Output the [x, y] coordinate of the center of the cell containing the given text.  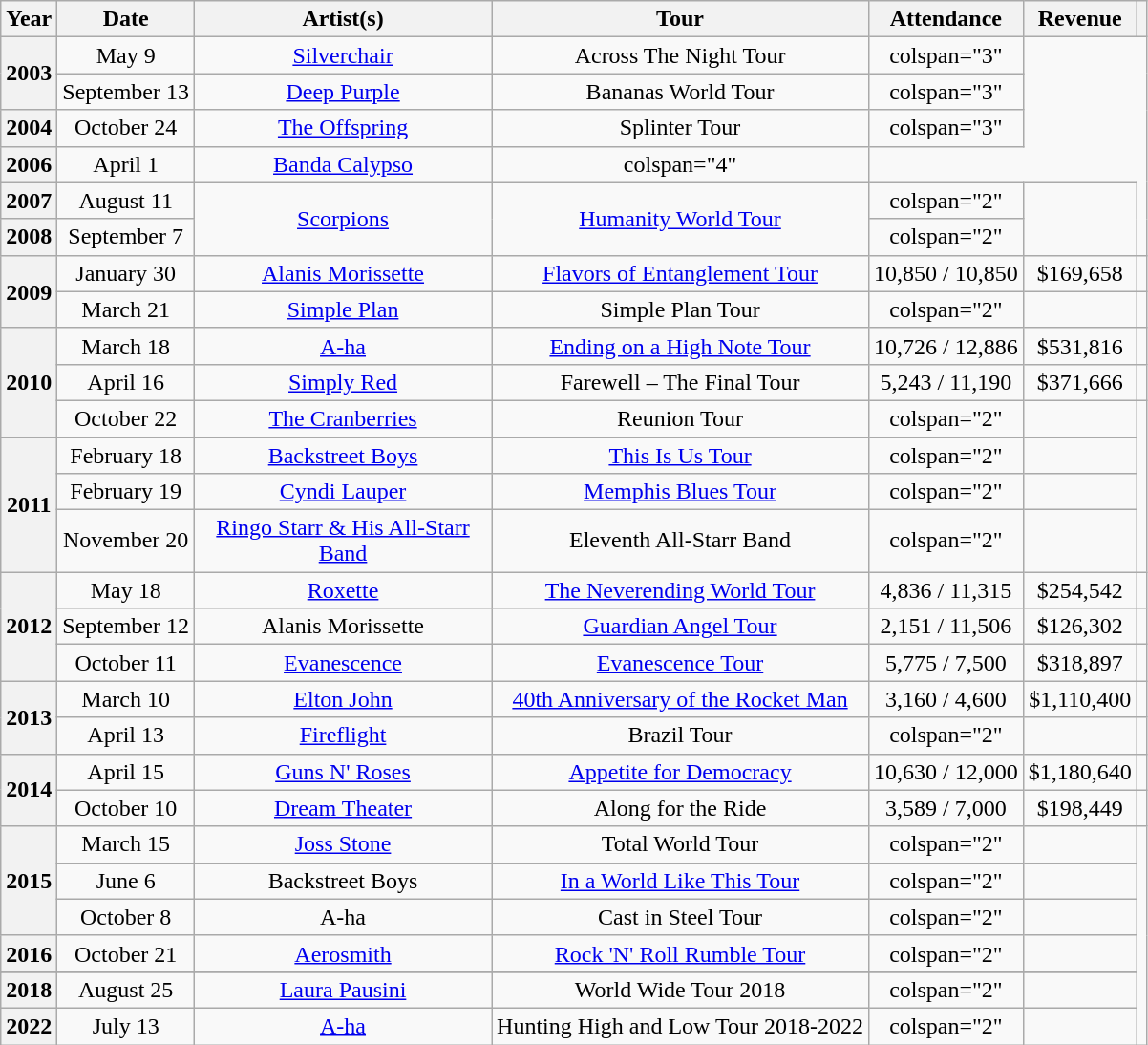
2016 [29, 953]
Guns N' Roses [344, 772]
March 10 [126, 699]
$254,542 [1079, 590]
Tour [680, 19]
Simple Plan [344, 309]
Reunion Tour [680, 418]
April 13 [126, 736]
October 8 [126, 917]
40th Anniversary of the Rocket Man [680, 699]
October 11 [126, 663]
March 18 [126, 346]
October 21 [126, 953]
10,726 / 12,886 [946, 346]
3,589 / 7,000 [946, 808]
Simply Red [344, 382]
$1,110,400 [1079, 699]
September 7 [126, 237]
Brazil Tour [680, 736]
Memphis Blues Tour [680, 492]
April 16 [126, 382]
Laura Pausini [344, 990]
Appetite for Democracy [680, 772]
Across The Night Tour [680, 55]
October 24 [126, 128]
2018 [29, 990]
Aerosmith [344, 953]
Year [29, 19]
Roxette [344, 590]
Elton John [344, 699]
2007 [29, 201]
Ending on a High Note Tour [680, 346]
November 20 [126, 541]
July 13 [126, 1026]
Dream Theater [344, 808]
June 6 [126, 881]
2,151 / 11,506 [946, 627]
Joss Stone [344, 844]
Fireflight [344, 736]
2014 [29, 790]
August 25 [126, 990]
5,775 / 7,500 [946, 663]
2022 [29, 1026]
4,836 / 11,315 [946, 590]
In a World Like This Tour [680, 881]
January 30 [126, 273]
2008 [29, 237]
Date [126, 19]
Flavors of Entanglement Tour [680, 273]
Evanescence Tour [680, 663]
10,630 / 12,000 [946, 772]
October 22 [126, 418]
Deep Purple [344, 92]
Ringo Starr & His All-Starr Band [344, 541]
The Neverending World Tour [680, 590]
2015 [29, 881]
Guardian Angel Tour [680, 627]
2010 [29, 382]
2011 [29, 504]
Humanity World Tour [680, 219]
February 18 [126, 456]
Cyndi Lauper [344, 492]
3,160 / 4,600 [946, 699]
2009 [29, 291]
The Offspring [344, 128]
Attendance [946, 19]
Evanescence [344, 663]
$531,816 [1079, 346]
Rock 'N' Roll Rumble Tour [680, 953]
March 21 [126, 309]
September 12 [126, 627]
2006 [29, 164]
February 19 [126, 492]
Hunting High and Low Tour 2018-2022 [680, 1026]
Silverchair [344, 55]
5,243 / 11,190 [946, 382]
colspan="4" [680, 164]
Simple Plan Tour [680, 309]
October 10 [126, 808]
World Wide Tour 2018 [680, 990]
Bananas World Tour [680, 92]
2004 [29, 128]
$169,658 [1079, 273]
$126,302 [1079, 627]
April 1 [126, 164]
Revenue [1079, 19]
2012 [29, 627]
$371,666 [1079, 382]
Total World Tour [680, 844]
Farewell – The Final Tour [680, 382]
$318,897 [1079, 663]
August 11 [126, 201]
2013 [29, 717]
Scorpions [344, 219]
Splinter Tour [680, 128]
$1,180,640 [1079, 772]
10,850 / 10,850 [946, 273]
April 15 [126, 772]
September 13 [126, 92]
May 9 [126, 55]
$198,449 [1079, 808]
Cast in Steel Tour [680, 917]
March 15 [126, 844]
Along for the Ride [680, 808]
May 18 [126, 590]
2003 [29, 74]
The Cranberries [344, 418]
This Is Us Tour [680, 456]
Banda Calypso [344, 164]
Eleventh All-Starr Band [680, 541]
Artist(s) [344, 19]
